From the cell containing the given text, extract its center point as [x, y] coordinate. 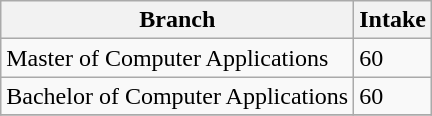
Master of Computer Applications [178, 58]
Intake [393, 20]
Branch [178, 20]
Bachelor of Computer Applications [178, 96]
